Return [X, Y] of the center of cell containing provided text 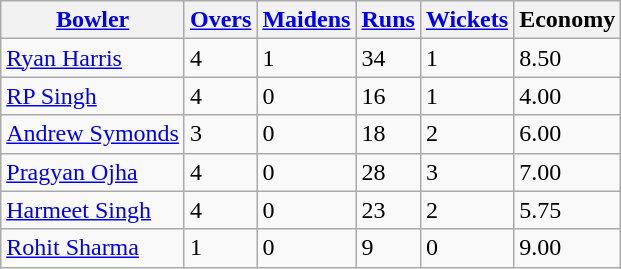
7.00 [568, 172]
9 [388, 248]
23 [388, 210]
34 [388, 58]
Maidens [306, 20]
Ryan Harris [93, 58]
4.00 [568, 96]
Pragyan Ojha [93, 172]
Overs [220, 20]
Runs [388, 20]
Rohit Sharma [93, 248]
Wickets [466, 20]
18 [388, 134]
5.75 [568, 210]
Bowler [93, 20]
Andrew Symonds [93, 134]
16 [388, 96]
28 [388, 172]
Harmeet Singh [93, 210]
RP Singh [93, 96]
8.50 [568, 58]
Economy [568, 20]
9.00 [568, 248]
6.00 [568, 134]
